Capture the cell that displays the provided text and extract its [X, Y] central coordinate. 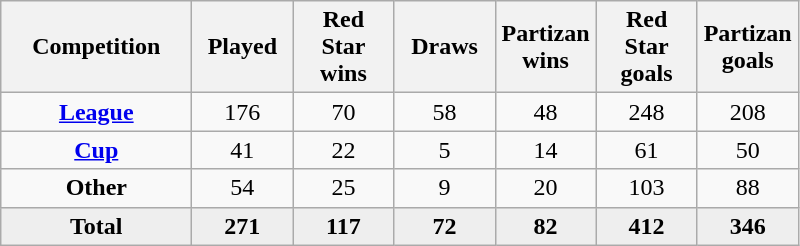
Partizan wins [546, 47]
82 [546, 226]
58 [444, 112]
346 [748, 226]
271 [242, 226]
117 [344, 226]
Other [96, 188]
22 [344, 150]
25 [344, 188]
14 [546, 150]
Red Star goals [646, 47]
103 [646, 188]
Cup [96, 150]
412 [646, 226]
50 [748, 150]
208 [748, 112]
48 [546, 112]
Competition [96, 47]
Partizan goals [748, 47]
5 [444, 150]
54 [242, 188]
League [96, 112]
Played [242, 47]
Red Star wins [344, 47]
88 [748, 188]
Draws [444, 47]
41 [242, 150]
248 [646, 112]
61 [646, 150]
70 [344, 112]
9 [444, 188]
72 [444, 226]
Total [96, 226]
20 [546, 188]
176 [242, 112]
